Detect which cell encompasses the target text, then output its [X, Y] center coordinate. 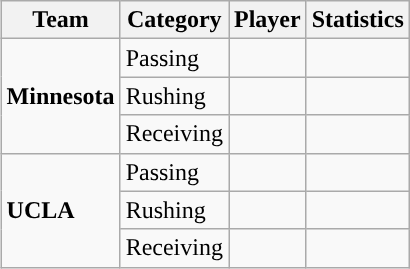
Team [60, 20]
Minnesota [60, 96]
UCLA [60, 210]
Player [267, 20]
Statistics [358, 20]
Category [174, 20]
